Return the [x, y] coordinate for the center point of the cell that contains the specified text.  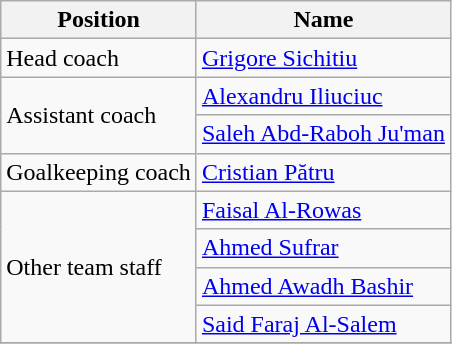
Position [99, 20]
Ahmed Sufrar [323, 248]
Cristian Pătru [323, 172]
Said Faraj Al-Salem [323, 324]
Saleh Abd-Raboh Ju'man [323, 134]
Alexandru Iliuciuc [323, 96]
Head coach [99, 58]
Grigore Sichitiu [323, 58]
Goalkeeping coach [99, 172]
Name [323, 20]
Ahmed Awadh Bashir [323, 286]
Faisal Al-Rowas [323, 210]
Other team staff [99, 267]
Assistant coach [99, 115]
